Return [X, Y] of the center of cell containing provided text 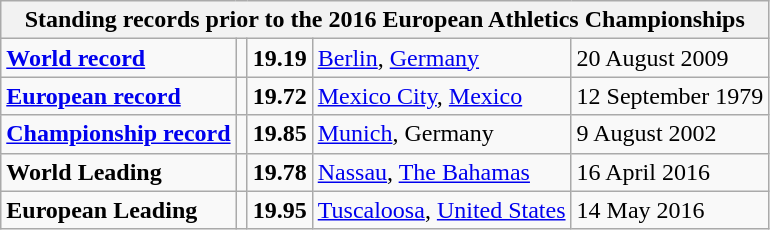
World record [118, 58]
European Leading [118, 210]
19.95 [280, 210]
19.19 [280, 58]
19.78 [280, 172]
12 September 1979 [670, 96]
Berlin, Germany [442, 58]
Championship record [118, 134]
16 April 2016 [670, 172]
19.85 [280, 134]
9 August 2002 [670, 134]
Munich, Germany [442, 134]
Nassau, The Bahamas [442, 172]
Mexico City, Mexico [442, 96]
14 May 2016 [670, 210]
19.72 [280, 96]
European record [118, 96]
World Leading [118, 172]
Tuscaloosa, United States [442, 210]
20 August 2009 [670, 58]
Standing records prior to the 2016 European Athletics Championships [385, 20]
